Identify which cell holds the provided text, then report its (x, y) central coordinate. 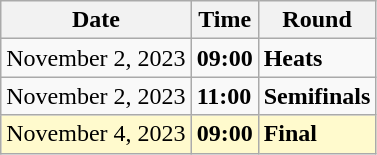
Semifinals (317, 96)
Round (317, 20)
Date (96, 20)
Final (317, 134)
11:00 (224, 96)
Heats (317, 58)
Time (224, 20)
November 4, 2023 (96, 134)
